Determine the [X, Y] coordinate at the center of the cell enclosing the given text.  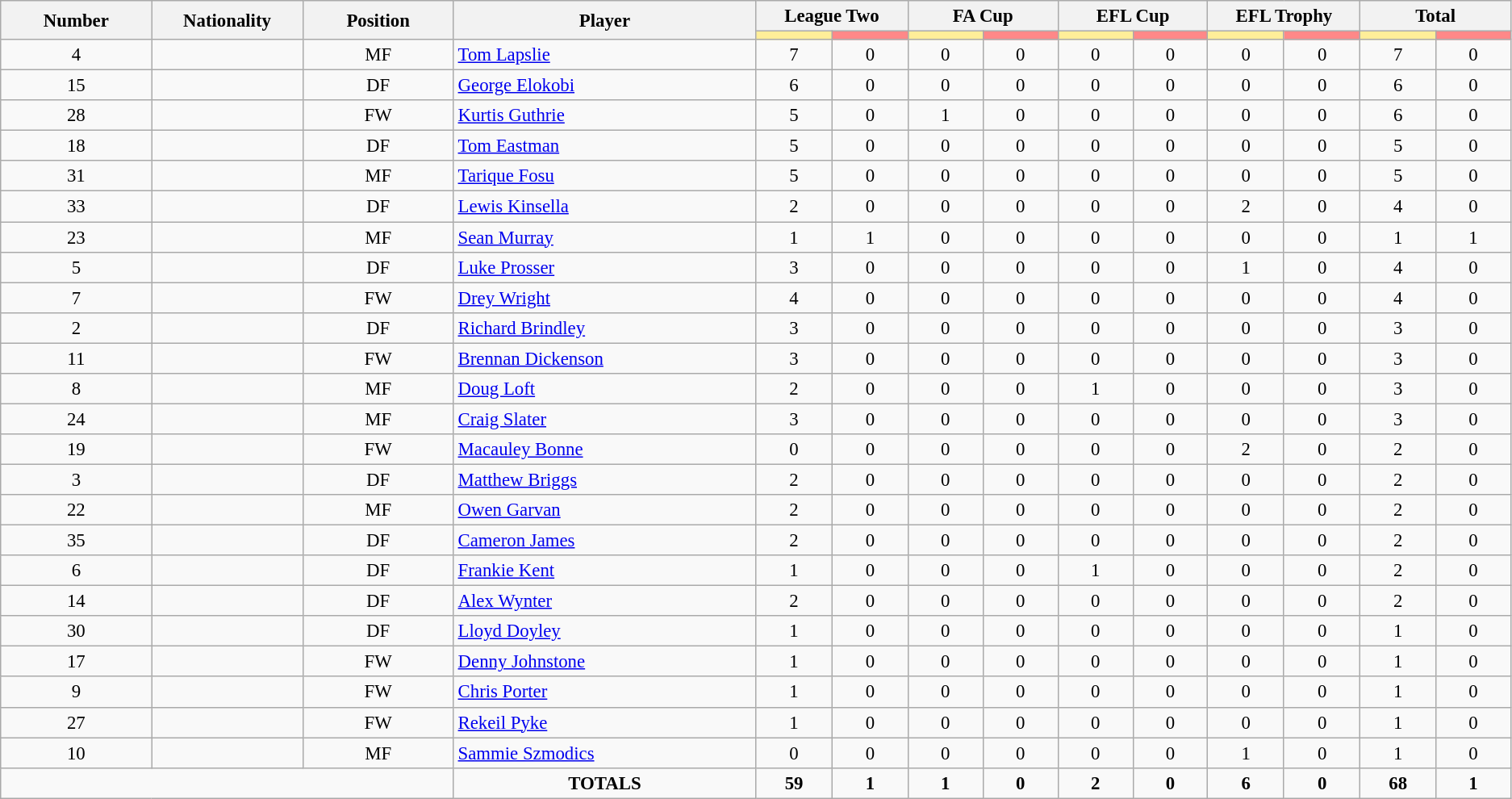
Rekeil Pyke [604, 722]
Richard Brindley [604, 328]
17 [76, 662]
22 [76, 510]
Lewis Kinsella [604, 207]
15 [76, 86]
Player [604, 20]
Matthew Briggs [604, 479]
Craig Slater [604, 419]
Alex Wynter [604, 601]
FA Cup [983, 16]
59 [794, 783]
11 [76, 358]
19 [76, 450]
Total [1436, 16]
31 [76, 177]
Sammie Szmodics [604, 753]
28 [76, 115]
George Elokobi [604, 86]
8 [76, 389]
Lloyd Doyley [604, 631]
Kurtis Guthrie [604, 115]
Tarique Fosu [604, 177]
27 [76, 722]
Tom Eastman [604, 146]
Nationality [228, 20]
Number [76, 20]
Cameron James [604, 541]
30 [76, 631]
10 [76, 753]
Drey Wright [604, 298]
9 [76, 692]
18 [76, 146]
Brennan Dickenson [604, 358]
Tom Lapslie [604, 55]
14 [76, 601]
Sean Murray [604, 237]
Luke Prosser [604, 267]
Macauley Bonne [604, 450]
Owen Garvan [604, 510]
League Two [833, 16]
Chris Porter [604, 692]
Denny Johnstone [604, 662]
68 [1398, 783]
EFL Trophy [1284, 16]
33 [76, 207]
TOTALS [604, 783]
24 [76, 419]
23 [76, 237]
Doug Loft [604, 389]
Frankie Kent [604, 571]
35 [76, 541]
Position [378, 20]
EFL Cup [1133, 16]
